Return [x, y] of the center of cell containing provided text 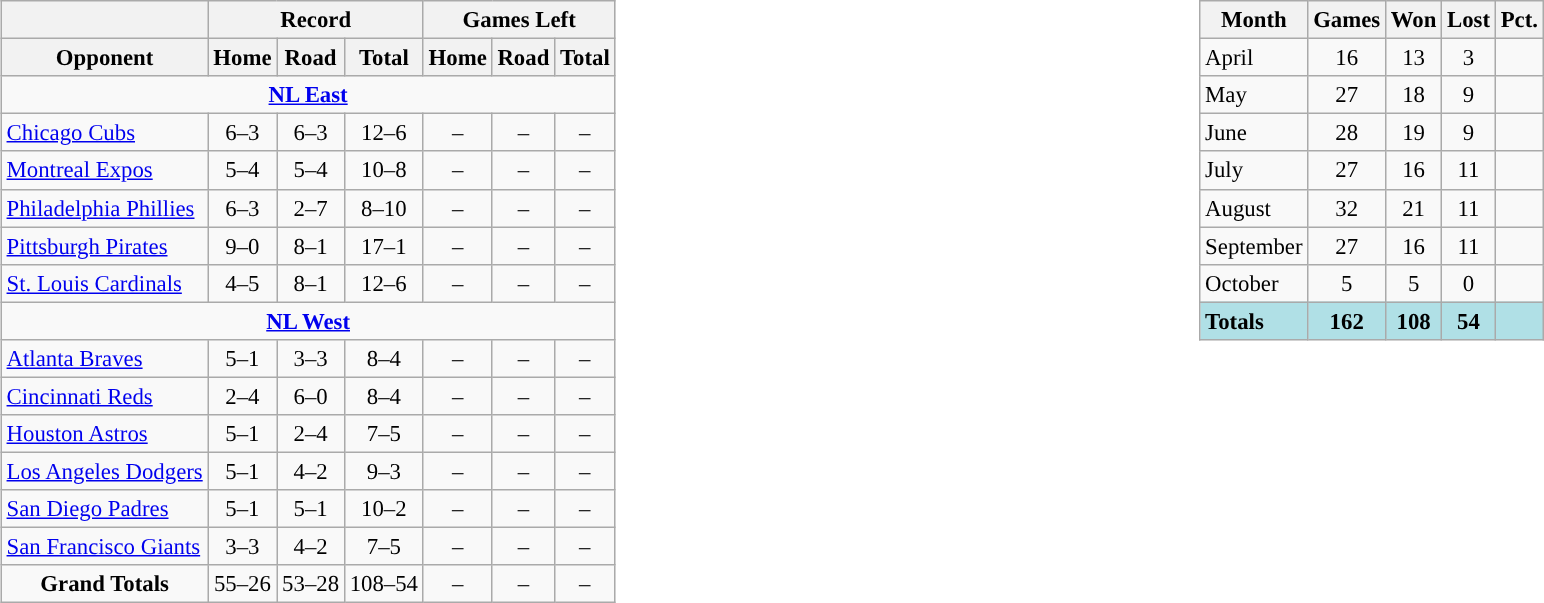
Record [316, 20]
Atlanta Braves [104, 358]
3 [1469, 58]
4–5 [242, 283]
Grand Totals [104, 584]
9–0 [242, 246]
July [1254, 170]
September [1254, 246]
Los Angeles Dodgers [104, 471]
August [1254, 208]
21 [1414, 208]
108 [1414, 321]
Pct. [1519, 20]
8–10 [384, 208]
2–7 [311, 208]
54 [1469, 321]
28 [1347, 133]
18 [1414, 95]
Chicago Cubs [104, 133]
17–1 [384, 246]
19 [1414, 133]
10–8 [384, 170]
June [1254, 133]
NL West [308, 321]
Games [1347, 20]
Month [1254, 20]
Philadelphia Phillies [104, 208]
Totals [1254, 321]
Opponent [104, 58]
NL East [308, 95]
9–3 [384, 471]
Houston Astros [104, 434]
San Diego Padres [104, 509]
6–0 [311, 396]
April [1254, 58]
13 [1414, 58]
St. Louis Cardinals [104, 283]
0 [1469, 283]
Won [1414, 20]
162 [1347, 321]
Cincinnati Reds [104, 396]
53–28 [311, 584]
Montreal Expos [104, 170]
Games Left [519, 20]
32 [1347, 208]
Pittsburgh Pirates [104, 246]
10–2 [384, 509]
55–26 [242, 584]
Lost [1469, 20]
May [1254, 95]
October [1254, 283]
San Francisco Giants [104, 546]
108–54 [384, 584]
